Extract the [X, Y] coordinate from the center of the cell holding the provided text.  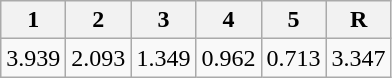
1.349 [164, 58]
R [358, 20]
3.347 [358, 58]
2.093 [98, 58]
2 [98, 20]
1 [34, 20]
3 [164, 20]
0.962 [228, 58]
4 [228, 20]
3.939 [34, 58]
0.713 [294, 58]
5 [294, 20]
